Scan for the cell matching the given text and deliver its [x, y] coordinate at center. 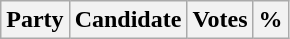
Candidate [128, 20]
Party [35, 20]
% [270, 20]
Votes [220, 20]
